Provide the [x, y] coordinate of the cell's center where the given text is located.  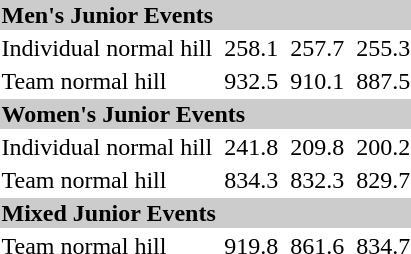
258.1 [252, 48]
932.5 [252, 81]
209.8 [318, 147]
910.1 [318, 81]
241.8 [252, 147]
834.3 [252, 180]
257.7 [318, 48]
832.3 [318, 180]
